From the cell containing the given text, extract its center point as [x, y] coordinate. 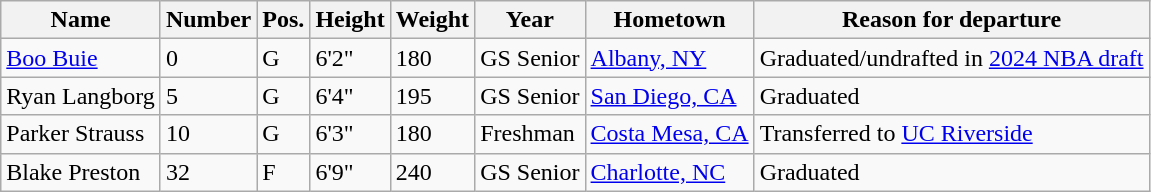
240 [432, 172]
195 [432, 96]
Albany, NY [670, 58]
Charlotte, NC [670, 172]
0 [208, 58]
10 [208, 134]
Pos. [284, 20]
Graduated/undrafted in 2024 NBA draft [952, 58]
San Diego, CA [670, 96]
Transferred to UC Riverside [952, 134]
6'4" [350, 96]
5 [208, 96]
Name [81, 20]
32 [208, 172]
Freshman [530, 134]
Parker Strauss [81, 134]
Weight [432, 20]
6'9" [350, 172]
6'3" [350, 134]
Height [350, 20]
Ryan Langborg [81, 96]
Blake Preston [81, 172]
Costa Mesa, CA [670, 134]
Year [530, 20]
Reason for departure [952, 20]
Hometown [670, 20]
6'2" [350, 58]
Boo Buie [81, 58]
F [284, 172]
Number [208, 20]
